Detect which cell encompasses the target text, then output its (X, Y) center coordinate. 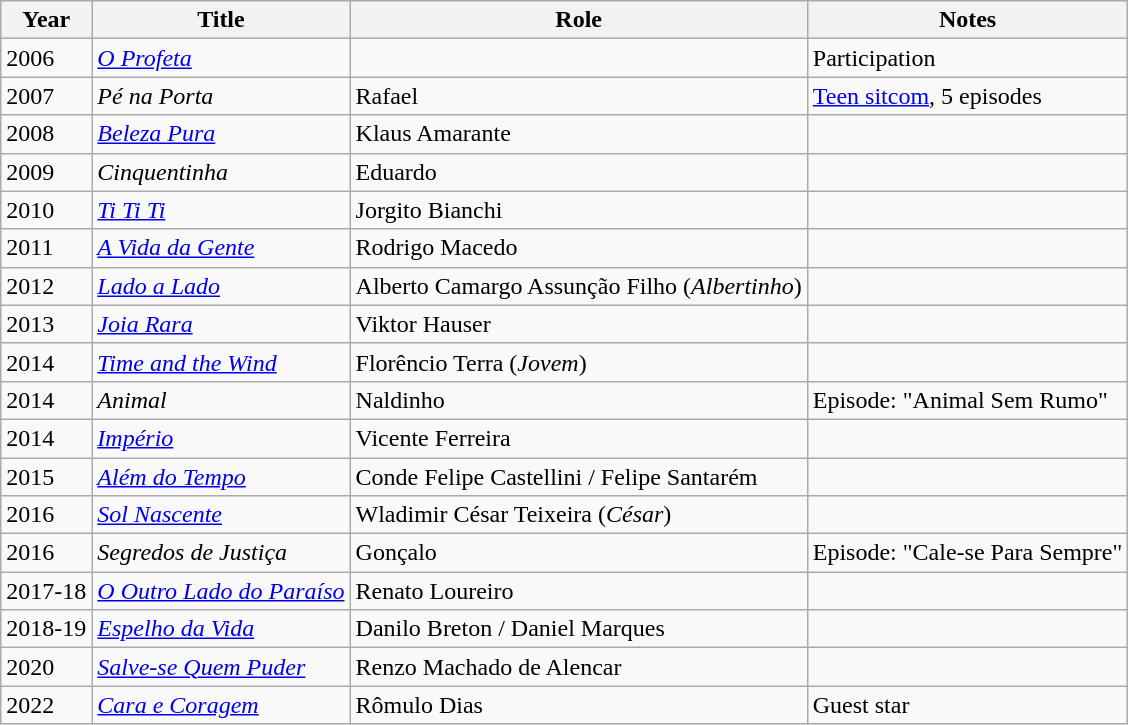
Segredos de Justiça (221, 553)
Jorgito Bianchi (578, 210)
Animal (221, 400)
Império (221, 438)
2017-18 (46, 591)
Beleza Pura (221, 134)
Viktor Hauser (578, 324)
A Vida da Gente (221, 248)
Pé na Porta (221, 96)
Salve-se Quem Puder (221, 667)
Espelho da Vida (221, 629)
Rafael (578, 96)
Renzo Machado de Alencar (578, 667)
Cinquentinha (221, 172)
Eduardo (578, 172)
2008 (46, 134)
2015 (46, 477)
2009 (46, 172)
Episode: "Cale-se Para Sempre" (968, 553)
O Profeta (221, 58)
Danilo Breton / Daniel Marques (578, 629)
Sol Nascente (221, 515)
Naldinho (578, 400)
2022 (46, 705)
Teen sitcom, 5 episodes (968, 96)
2006 (46, 58)
2011 (46, 248)
Conde Felipe Castellini / Felipe Santarém (578, 477)
Lado a Lado (221, 286)
Time and the Wind (221, 362)
Florêncio Terra (Jovem) (578, 362)
Wladimir César Teixeira (César) (578, 515)
Klaus Amarante (578, 134)
2020 (46, 667)
Cara e Coragem (221, 705)
Year (46, 20)
2010 (46, 210)
Title (221, 20)
Renato Loureiro (578, 591)
Guest star (968, 705)
2018-19 (46, 629)
Joia Rara (221, 324)
Alberto Camargo Assunção Filho (Albertinho) (578, 286)
Episode: "Animal Sem Rumo" (968, 400)
Ti Ti Ti (221, 210)
Rômulo Dias (578, 705)
O Outro Lado do Paraíso (221, 591)
Além do Tempo (221, 477)
2012 (46, 286)
Rodrigo Macedo (578, 248)
2007 (46, 96)
Vicente Ferreira (578, 438)
Participation (968, 58)
2013 (46, 324)
Gonçalo (578, 553)
Notes (968, 20)
Role (578, 20)
